Search for the cell housing the specified text and yield its [x, y] center coordinate. 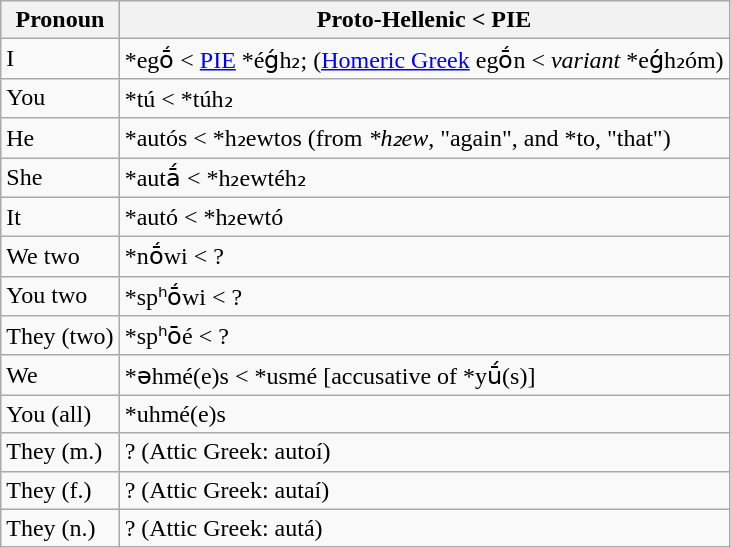
Proto-Hellenic < PIE [424, 20]
*autó < *h₂ewtó [424, 217]
*autós < *h₂ewtos (from *h₂ew, "again", and *to, "that") [424, 138]
They (m.) [60, 452]
*əhmé(e)s < *usmé [accusative of *yū́(s)] [424, 375]
We [60, 375]
? (Attic Greek: autoí) [424, 452]
You (all) [60, 414]
*uhmé(e)s [424, 414]
? (Attic Greek: autá) [424, 528]
*spʰṓwi < ? [424, 296]
I [60, 59]
Pronoun [60, 20]
We two [60, 257]
*nṓwi < ? [424, 257]
*egṓ < PIE *éǵh₂; (Homeric Greek egṓn < variant *eǵh₂óm) [424, 59]
They (two) [60, 336]
You [60, 98]
They (f.) [60, 490]
*spʰо̄é < ? [424, 336]
She [60, 178]
? (Attic Greek: autaí) [424, 490]
*tú < *túh₂ [424, 98]
It [60, 217]
He [60, 138]
*autā́ < *h₂ewtéh₂ [424, 178]
They (n.) [60, 528]
You two [60, 296]
